Extract the (X, Y) coordinate from the center of the cell holding the provided text.  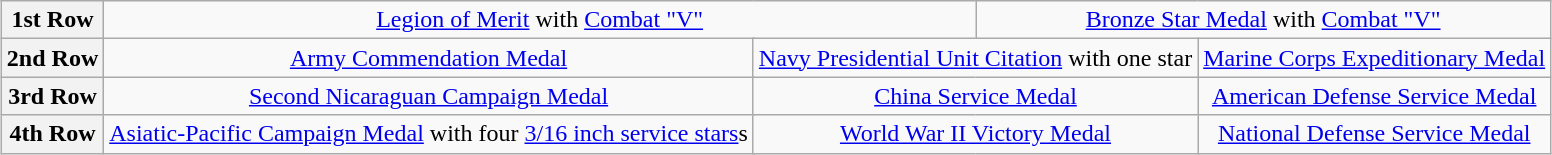
American Defense Service Medal (1374, 96)
Bronze Star Medal with Combat "V" (1264, 20)
National Defense Service Medal (1374, 134)
World War II Victory Medal (975, 134)
Marine Corps Expeditionary Medal (1374, 58)
China Service Medal (975, 96)
Army Commendation Medal (429, 58)
Legion of Merit with Combat "V" (540, 20)
Navy Presidential Unit Citation with one star (975, 58)
Second Nicaraguan Campaign Medal (429, 96)
Asiatic-Pacific Campaign Medal with four 3/16 inch service starss (429, 134)
3rd Row (52, 96)
4th Row (52, 134)
1st Row (52, 20)
2nd Row (52, 58)
